Provide the (x, y) coordinate of the cell's center where the given text is located.  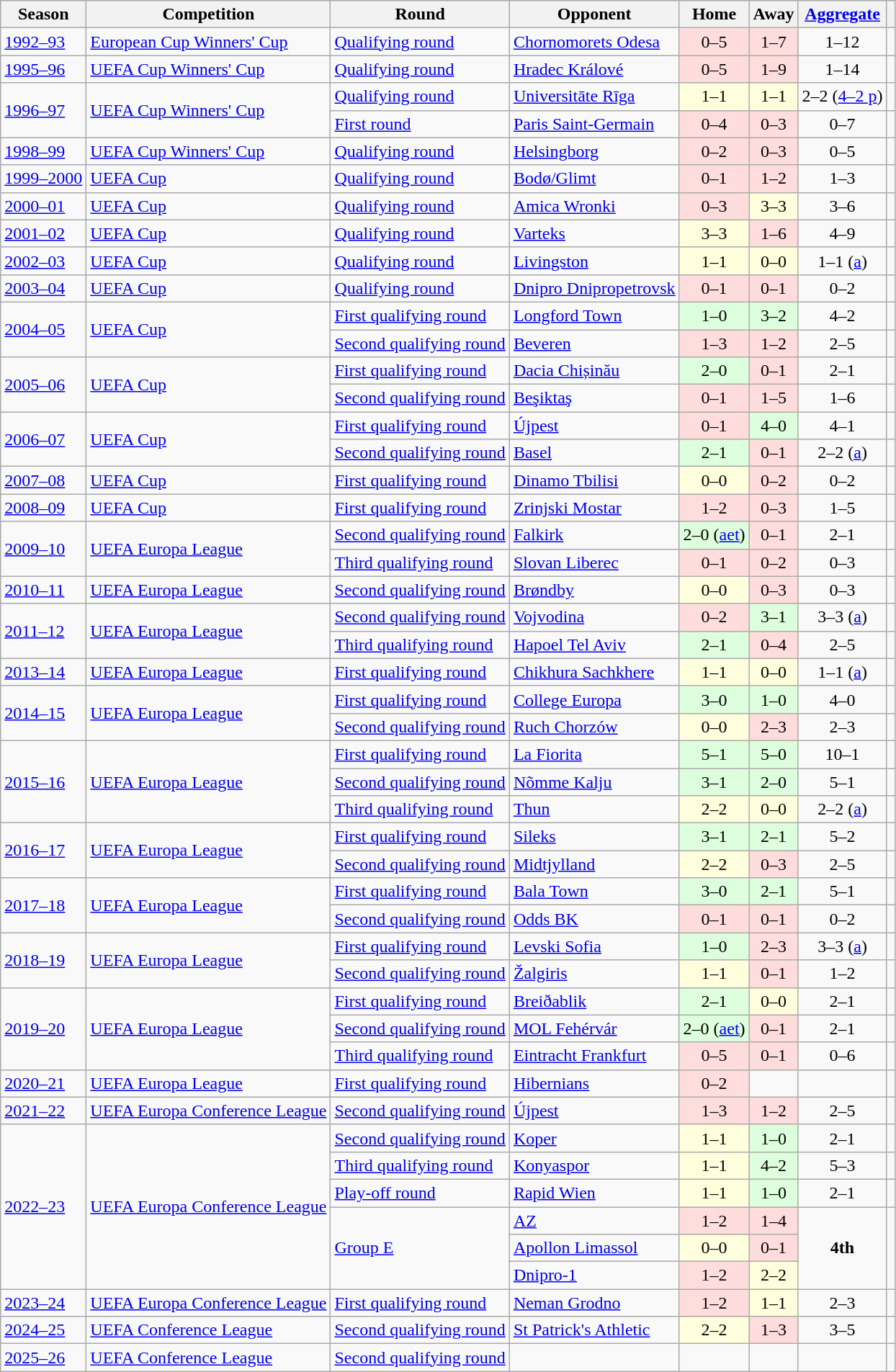
La Fiorita (594, 754)
3–5 (843, 1330)
1999–2000 (43, 179)
Eintracht Frankfurt (594, 1056)
Konyaspor (594, 1165)
1995–96 (43, 69)
2024–25 (43, 1330)
2025–26 (43, 1358)
Žalgiris (594, 974)
Away (774, 14)
Breiðablik (594, 1001)
2005–06 (43, 385)
Dnipro-1 (594, 1275)
Midtjylland (594, 864)
College Europa (594, 699)
Rapid Wien (594, 1193)
Play-off round (420, 1193)
2009–10 (43, 549)
Bala Town (594, 892)
Chikhura Sachkhere (594, 672)
Round (420, 14)
2011–12 (43, 631)
2019–20 (43, 1028)
2023–24 (43, 1303)
2002–03 (43, 261)
Beşiktaş (594, 398)
1–7 (774, 42)
2014–15 (43, 713)
Dnipro Dnipropetrovsk (594, 288)
4–1 (843, 426)
2021–22 (43, 1111)
Zrinjski Mostar (594, 508)
1–12 (843, 42)
Apollon Limassol (594, 1248)
Nõmme Kalju (594, 781)
Falkirk (594, 535)
0–7 (843, 124)
Thun (594, 810)
Competition (209, 14)
Brøndby (594, 590)
0–6 (843, 1056)
1998–99 (43, 151)
2020–21 (43, 1083)
4th (843, 1248)
Varteks (594, 233)
Universitāte Rīga (594, 97)
2015–16 (43, 781)
Odds BK (594, 919)
Aggregate (843, 14)
10–1 (843, 754)
2–2 (4–2 p) (843, 97)
2000–01 (43, 206)
Longford Town (594, 315)
3–6 (843, 206)
Opponent (594, 14)
2007–08 (43, 480)
AZ (594, 1221)
Chornomorets Odesa (594, 42)
MOL Fehérvár (594, 1028)
1–14 (843, 69)
Bodø/Glimt (594, 179)
Beveren (594, 344)
St Patrick's Athletic (594, 1330)
5–2 (843, 837)
Amica Wronki (594, 206)
Basel (594, 453)
1–9 (774, 69)
2001–02 (43, 233)
1992–93 (43, 42)
1996–97 (43, 110)
Group E (420, 1248)
European Cup Winners' Cup (209, 42)
Neman Grodno (594, 1303)
5–0 (774, 754)
Hibernians (594, 1083)
2003–04 (43, 288)
2017–18 (43, 905)
2008–09 (43, 508)
2004–05 (43, 329)
Hradec Králové (594, 69)
Levski Sofia (594, 946)
Koper (594, 1138)
Helsingborg (594, 151)
5–3 (843, 1165)
Vojvodina (594, 617)
Slovan Liberec (594, 562)
Livingston (594, 261)
2013–14 (43, 672)
2016–17 (43, 851)
2018–19 (43, 960)
2022–23 (43, 1206)
Dinamo Tbilisi (594, 480)
Ruch Chorzów (594, 727)
Paris Saint-Germain (594, 124)
2010–11 (43, 590)
Dacia Chișinău (594, 371)
Hapoel Tel Aviv (594, 645)
First round (420, 124)
1–4 (774, 1221)
Home (714, 14)
3–2 (774, 315)
4–9 (843, 233)
2006–07 (43, 439)
Sileks (594, 837)
Season (43, 14)
